For the text-containing cell, return its midpoint in [X, Y] coordinate format. 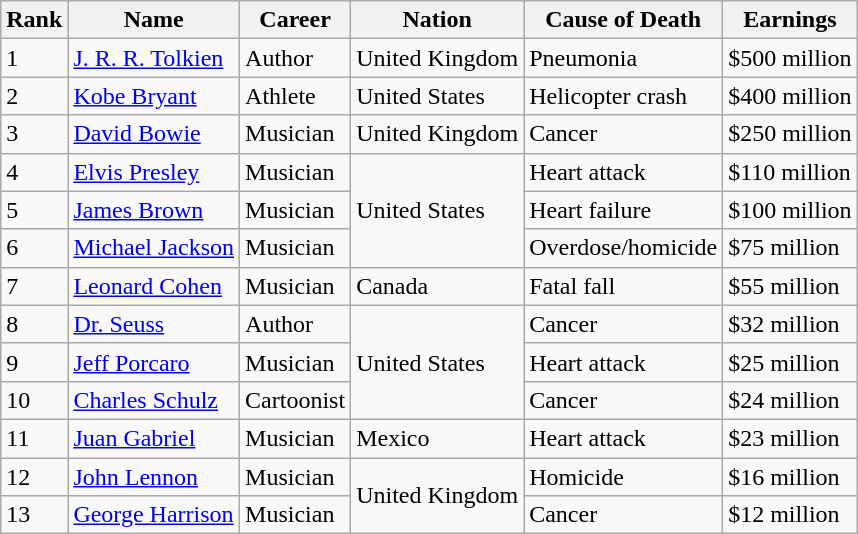
Canada [438, 286]
J. R. R. Tolkien [154, 58]
Cartoonist [296, 400]
Mexico [438, 438]
8 [34, 324]
$400 million [790, 96]
Athlete [296, 96]
$24 million [790, 400]
George Harrison [154, 515]
$75 million [790, 248]
David Bowie [154, 134]
Michael Jackson [154, 248]
Career [296, 20]
$500 million [790, 58]
$32 million [790, 324]
$55 million [790, 286]
6 [34, 248]
Name [154, 20]
Kobe Bryant [154, 96]
James Brown [154, 210]
Helicopter crash [624, 96]
$12 million [790, 515]
13 [34, 515]
Overdose/homicide [624, 248]
2 [34, 96]
Heart failure [624, 210]
4 [34, 172]
Charles Schulz [154, 400]
John Lennon [154, 477]
5 [34, 210]
9 [34, 362]
Pneumonia [624, 58]
1 [34, 58]
Elvis Presley [154, 172]
$23 million [790, 438]
Leonard Cohen [154, 286]
7 [34, 286]
3 [34, 134]
Rank [34, 20]
$100 million [790, 210]
Cause of Death [624, 20]
Nation [438, 20]
Jeff Porcaro [154, 362]
12 [34, 477]
Dr. Seuss [154, 324]
11 [34, 438]
Fatal fall [624, 286]
10 [34, 400]
$250 million [790, 134]
Homicide [624, 477]
Earnings [790, 20]
$110 million [790, 172]
Juan Gabriel [154, 438]
$16 million [790, 477]
$25 million [790, 362]
